From the cell containing the given text, extract its center point as [X, Y] coordinate. 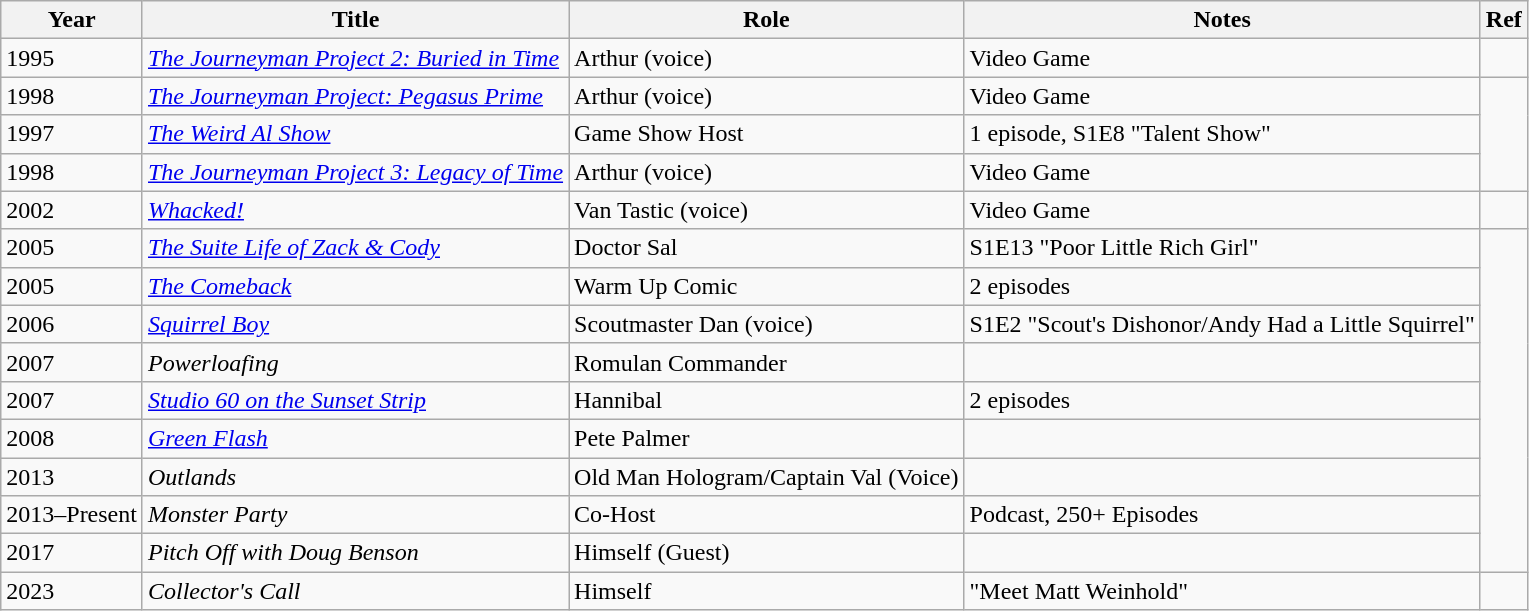
The Journeyman Project: Pegasus Prime [355, 96]
1997 [72, 134]
Pete Palmer [766, 438]
Year [72, 20]
2013–Present [72, 515]
Himself (Guest) [766, 553]
2008 [72, 438]
2023 [72, 591]
Monster Party [355, 515]
Pitch Off with Doug Benson [355, 553]
Collector's Call [355, 591]
The Suite Life of Zack & Cody [355, 248]
Romulan Commander [766, 362]
Title [355, 20]
The Comeback [355, 286]
2017 [72, 553]
Ref [1504, 20]
Warm Up Comic [766, 286]
Powerloafing [355, 362]
Notes [1222, 20]
The Weird Al Show [355, 134]
Outlands [355, 477]
Game Show Host [766, 134]
Studio 60 on the Sunset Strip [355, 400]
The Journeyman Project 2: Buried in Time [355, 58]
Van Tastic (voice) [766, 210]
1 episode, S1E8 "Talent Show" [1222, 134]
Hannibal [766, 400]
Himself [766, 591]
Green Flash [355, 438]
Old Man Hologram/Captain Val (Voice) [766, 477]
S1E13 "Poor Little Rich Girl" [1222, 248]
Co-Host [766, 515]
Scoutmaster Dan (voice) [766, 324]
Doctor Sal [766, 248]
1995 [72, 58]
Squirrel Boy [355, 324]
2002 [72, 210]
Podcast, 250+ Episodes [1222, 515]
2006 [72, 324]
"Meet Matt Weinhold" [1222, 591]
Role [766, 20]
2013 [72, 477]
S1E2 "Scout's Dishonor/Andy Had a Little Squirrel" [1222, 324]
The Journeyman Project 3: Legacy of Time [355, 172]
Whacked! [355, 210]
